Capture the cell that displays the provided text and extract its [x, y] central coordinate. 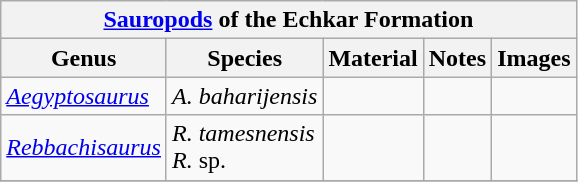
Material [373, 58]
Aegyptosaurus [84, 96]
Sauropods of the Echkar Formation [288, 20]
Genus [84, 58]
Rebbachisaurus [84, 148]
Notes [457, 58]
A. baharijensis [244, 96]
Species [244, 58]
Images [534, 58]
R. tamesnensisR. sp. [244, 148]
